Identify which cell holds the provided text, then report its [X, Y] central coordinate. 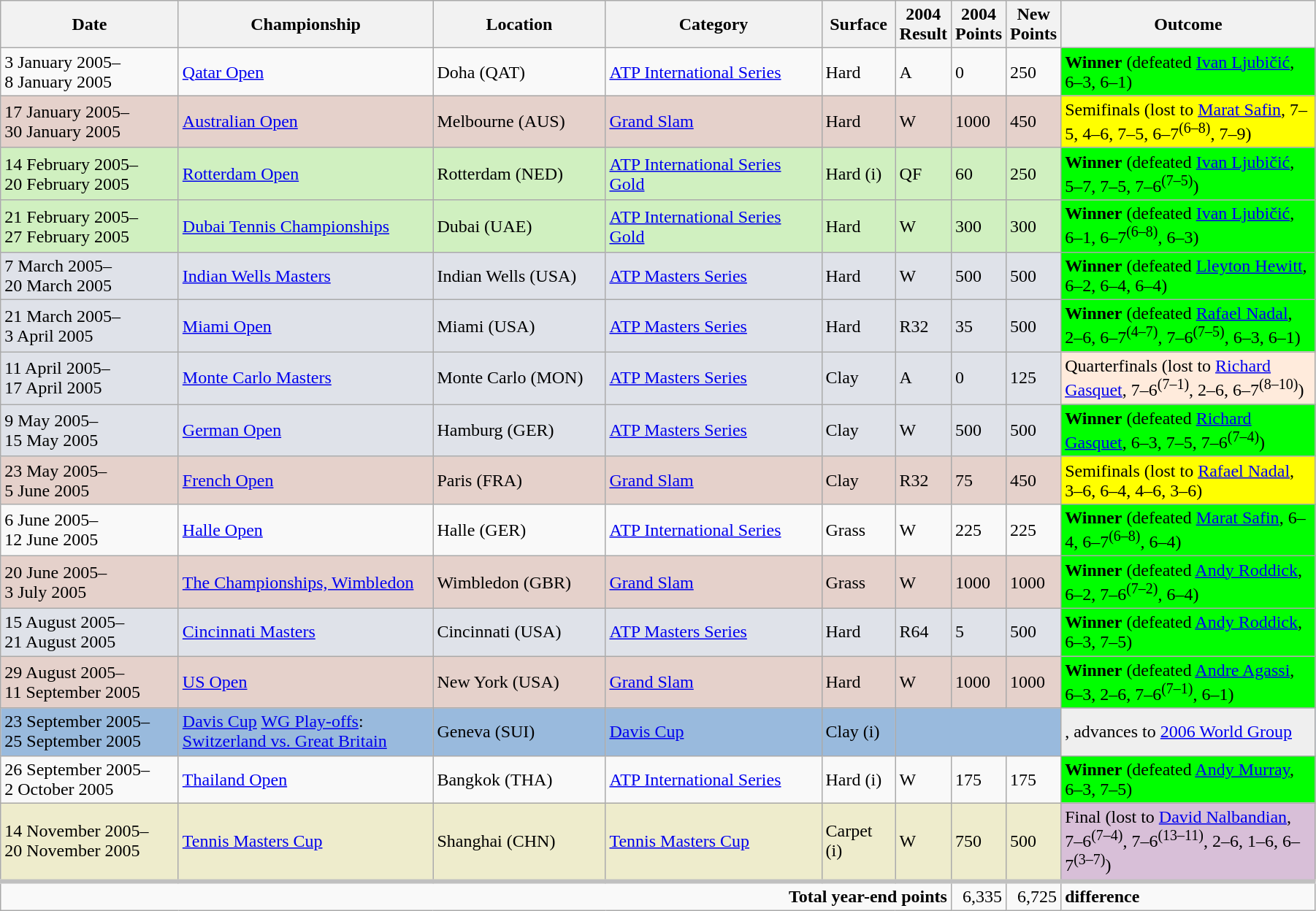
QF [923, 174]
17 January 2005–30 January 2005 [90, 122]
French Open [305, 480]
14 February 2005–20 February 2005 [90, 174]
Halle Open [305, 530]
2004 Points [979, 25]
Australian Open [305, 122]
Dubai (UAE) [519, 226]
Paris (FRA) [519, 480]
Championship [305, 25]
Clay (i) [859, 731]
125 [1034, 378]
7 March 2005–20 March 2005 [90, 276]
Halle (GER) [519, 530]
Cincinnati Masters [305, 632]
9 May 2005–15 May 2005 [90, 431]
Doha (QAT) [519, 72]
75 [979, 480]
Bangkok (THA) [519, 780]
6 June 2005–12 June 2005 [90, 530]
Winner (defeated Marat Safin, 6–4, 6–7(6–8), 6–4) [1189, 530]
, advances to 2006 World Group [1189, 731]
R64 [923, 632]
Geneva (SUI) [519, 731]
Semifinals (lost to Rafael Nadal, 3–6, 6–4, 4–6, 3–6) [1189, 480]
Winner (defeated Richard Gasquet, 6–3, 7–5, 7–6(7–4)) [1189, 431]
Winner (defeated Andre Agassi, 6–3, 2–6, 7–6(7–1), 6–1) [1189, 682]
difference [1189, 896]
Davis Cup [714, 731]
Carpet (i) [859, 842]
Final (lost to David Nalbandian, 7–6(7–4), 7–6(13–11), 2–6, 1–6, 6–7(3–7)) [1189, 842]
The Championships, Wimbledon [305, 583]
Thailand Open [305, 780]
Monte Carlo Masters [305, 378]
New York (USA) [519, 682]
Miami Open [305, 326]
Miami (USA) [519, 326]
60 [979, 174]
Wimbledon (GBR) [519, 583]
Winner (defeated Rafael Nadal, 2–6, 6–7(4–7), 7–6(7–5), 6–3, 6–1) [1189, 326]
20 June 2005–3 July 2005 [90, 583]
Davis Cup WG Play-offs: Switzerland vs. Great Britain [305, 731]
3 January 2005–8 January 2005 [90, 72]
2004 Result [923, 25]
Category [714, 25]
750 [979, 842]
Shanghai (CHN) [519, 842]
German Open [305, 431]
Indian Wells Masters [305, 276]
Melbourne (AUS) [519, 122]
26 September 2005–2 October 2005 [90, 780]
Location [519, 25]
US Open [305, 682]
Winner (defeated Ivan Ljubičić, 6–3, 6–1) [1189, 72]
Dubai Tennis Championships [305, 226]
Semifinals (lost to Marat Safin, 7–5, 4–6, 7–5, 6–7(6–8), 7–9) [1189, 122]
6,335 [979, 896]
Hamburg (GER) [519, 431]
23 May 2005–5 June 2005 [90, 480]
6,725 [1034, 896]
Rotterdam (NED) [519, 174]
Winner (defeated Lleyton Hewitt, 6–2, 6–4, 6–4) [1189, 276]
Qatar Open [305, 72]
15 August 2005–21 August 2005 [90, 632]
Cincinnati (USA) [519, 632]
11 April 2005–17 April 2005 [90, 378]
Winner (defeated Andy Roddick, 6–2, 7–6(7–2), 6–4) [1189, 583]
Winner (defeated Andy Roddick, 6–3, 7–5) [1189, 632]
35 [979, 326]
Date [90, 25]
Rotterdam Open [305, 174]
Winner (defeated Ivan Ljubičić, 6–1, 6–7(6–8), 6–3) [1189, 226]
Indian Wells (USA) [519, 276]
New Points [1034, 25]
5 [979, 632]
Surface [859, 25]
21 March 2005–3 April 2005 [90, 326]
23 September 2005–25 September 2005 [90, 731]
14 November 2005–20 November 2005 [90, 842]
Monte Carlo (MON) [519, 378]
Winner (defeated Andy Murray, 6–3, 7–5) [1189, 780]
29 August 2005–11 September 2005 [90, 682]
Quarterfinals (lost to Richard Gasquet, 7–6(7–1), 2–6, 6–7(8–10)) [1189, 378]
Total year-end points [476, 896]
Winner (defeated Ivan Ljubičić, 5–7, 7–5, 7–6(7–5)) [1189, 174]
21 February 2005–27 February 2005 [90, 226]
Outcome [1189, 25]
